For the text-containing cell, return its midpoint in (X, Y) coordinate format. 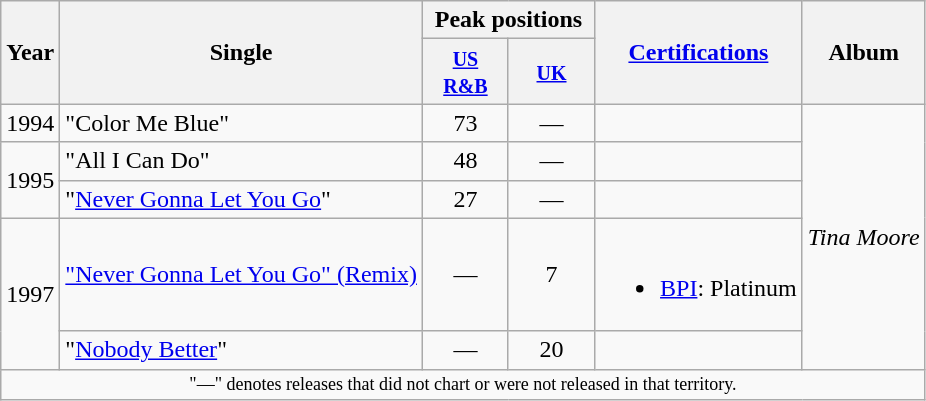
73 (465, 123)
Peak positions (508, 20)
"Nobody Better" (242, 350)
"All I Can Do" (242, 161)
1995 (30, 180)
Tina Moore (864, 236)
7 (551, 274)
"Never Gonna Let You Go" (242, 199)
"Color Me Blue" (242, 123)
Single (242, 52)
Certifications (699, 52)
1994 (30, 123)
Album (864, 52)
BPI: Platinum (699, 274)
1997 (30, 294)
"—" denotes releases that did not chart or were not released in that territory. (463, 384)
Year (30, 52)
48 (465, 161)
UK (551, 72)
"Never Gonna Let You Go" (Remix) (242, 274)
20 (551, 350)
27 (465, 199)
USR&B (465, 72)
